Find where the given text appears and provide that cell's center as (X, Y) coordinate. 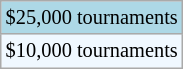
$25,000 tournaments (92, 17)
$10,000 tournaments (92, 51)
